Return [x, y] of the center of cell containing provided text 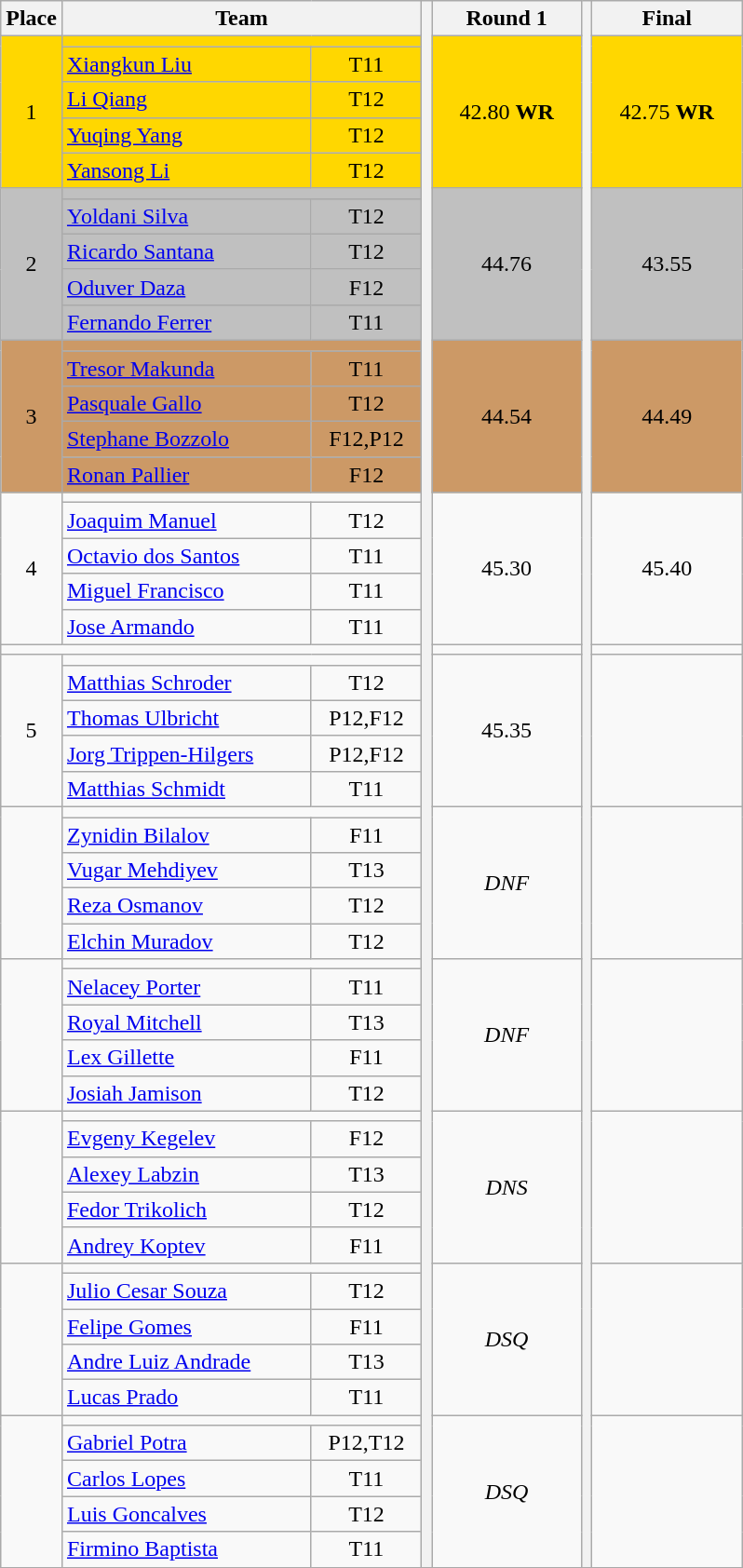
44.49 [667, 415]
45.35 [507, 730]
Nelacey Porter [186, 987]
Lex Gillette [186, 1058]
Jorg Trippen-Hilgers [186, 753]
Andre Luiz Andrade [186, 1362]
Thomas Ulbricht [186, 718]
2 [32, 264]
Firmino Baptista [186, 1549]
Fernando Ferrer [186, 322]
Matthias Schroder [186, 683]
Evgeny Kegelev [186, 1139]
Lucas Prado [186, 1398]
Vugar Mehdiyev [186, 871]
Pasquale Gallo [186, 404]
Ricardo Santana [186, 251]
P12,T12 [366, 1443]
Carlos Lopes [186, 1479]
Elchin Muradov [186, 941]
Miguel Francisco [186, 591]
44.54 [507, 415]
DNS [507, 1186]
Joaquim Manuel [186, 520]
42.80 WR [507, 112]
Gabriel Potra [186, 1443]
Zynidin Bilalov [186, 835]
44.76 [507, 264]
Jose Armando [186, 627]
4 [32, 568]
Li Qiang [186, 100]
Place [32, 19]
Luis Goncalves [186, 1514]
5 [32, 730]
1 [32, 112]
45.30 [507, 568]
Josiah Jamison [186, 1093]
Matthias Schmidt [186, 789]
Team [241, 19]
Reza Osmanov [186, 906]
Xiangkun Liu [186, 64]
Felipe Gomes [186, 1327]
Final [667, 19]
45.40 [667, 568]
Tresor Makunda [186, 368]
42.75 WR [667, 112]
Stephane Bozzolo [186, 439]
Octavio dos Santos [186, 556]
Alexey Labzin [186, 1174]
Julio Cesar Souza [186, 1291]
Fedor Trikolich [186, 1210]
Andrey Koptev [186, 1245]
3 [32, 415]
Yuqing Yang [186, 135]
Royal Mitchell [186, 1022]
Oduver Daza [186, 287]
Yansong Li [186, 170]
43.55 [667, 264]
F12,P12 [366, 439]
Yoldani Silva [186, 216]
Round 1 [507, 19]
Ronan Pallier [186, 475]
